Provide the [X, Y] coordinate of the cell's center where the given text is located.  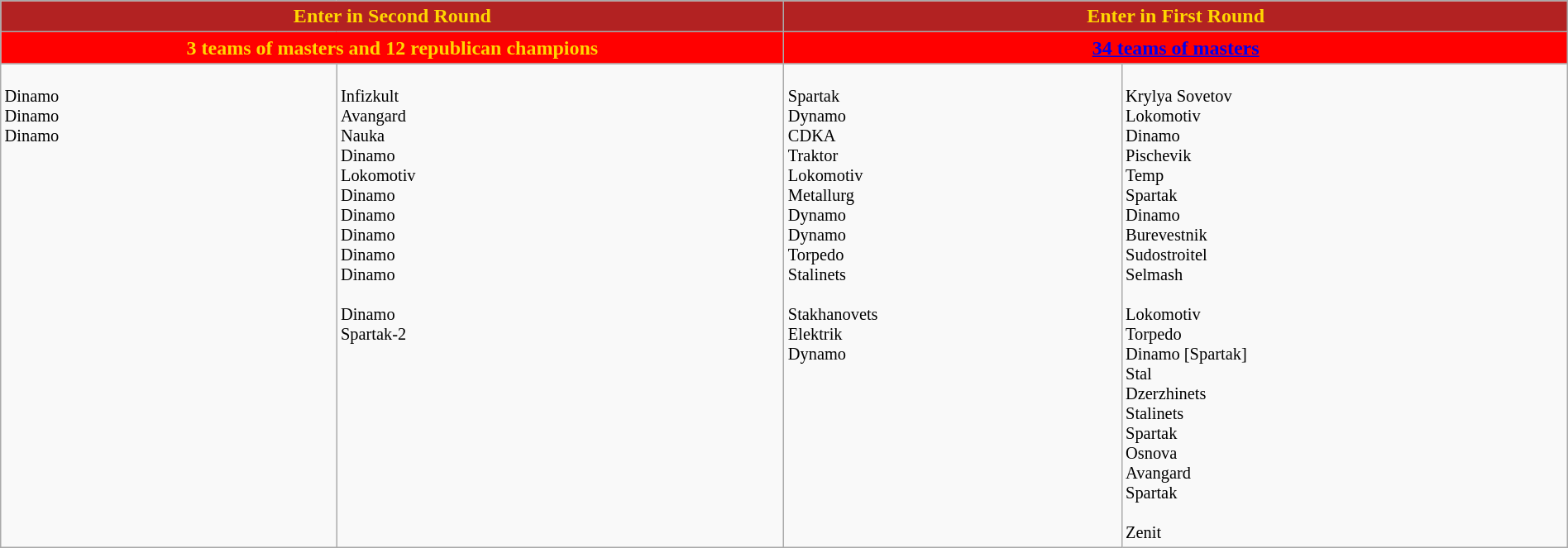
Infizkult Avangard Nauka Dinamo Lokomotiv Dinamo Dinamo Dinamo Dinamo Dinamo Dinamo Spartak-2 [561, 306]
Enter in First Round [1176, 17]
3 teams of masters and 12 republican champions [392, 48]
Spartak Dynamo CDKA Traktor Lokomotiv Metallurg Dynamo Dynamo Torpedo Stalinets Stakhanovets Elektrik Dynamo [953, 306]
34 teams of masters [1176, 48]
Enter in Second Round [392, 17]
Dinamo Dinamo Dinamo [169, 306]
